Detect which cell encompasses the target text, then output its (X, Y) center coordinate. 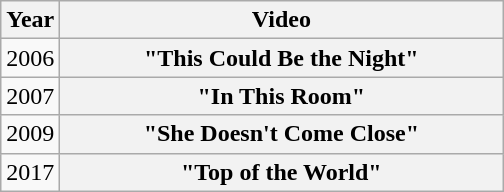
"This Could Be the Night" (282, 58)
2017 (30, 172)
2007 (30, 96)
Video (282, 20)
"In This Room" (282, 96)
2009 (30, 134)
Year (30, 20)
"She Doesn't Come Close" (282, 134)
"Top of the World" (282, 172)
2006 (30, 58)
